For the text-containing cell, return its midpoint in (X, Y) coordinate format. 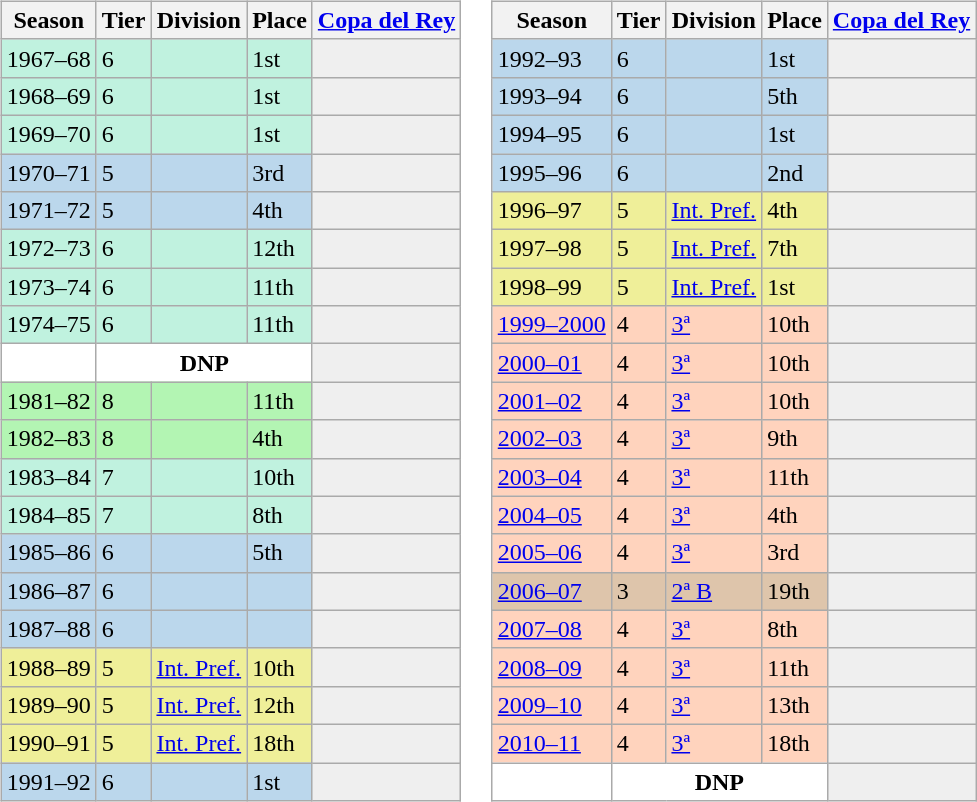
1993–94 (552, 96)
1968–69 (48, 96)
1994–95 (552, 134)
1967–68 (48, 58)
1997–98 (552, 249)
1972–73 (48, 249)
1985–86 (48, 553)
2004–05 (552, 515)
1996–97 (552, 211)
1971–72 (48, 211)
2nd (795, 173)
2001–02 (552, 401)
7th (795, 249)
2008–09 (552, 667)
1981–82 (48, 401)
1969–70 (48, 134)
1986–87 (48, 591)
2007–08 (552, 629)
9th (795, 439)
2006–07 (552, 591)
1984–85 (48, 515)
2003–04 (552, 477)
1991–92 (48, 781)
1989–90 (48, 705)
2002–03 (552, 439)
1999–2000 (552, 325)
1974–75 (48, 325)
1973–74 (48, 287)
1990–91 (48, 743)
2009–10 (552, 705)
2005–06 (552, 553)
2ª B (714, 591)
1983–84 (48, 477)
1998–99 (552, 287)
19th (795, 591)
2010–11 (552, 743)
1982–83 (48, 439)
1988–89 (48, 667)
2000–01 (552, 363)
1987–88 (48, 629)
1995–96 (552, 173)
13th (795, 705)
1970–71 (48, 173)
3 (638, 591)
1992–93 (552, 58)
